Determine the [x, y] coordinate at the center of the cell enclosing the given text.  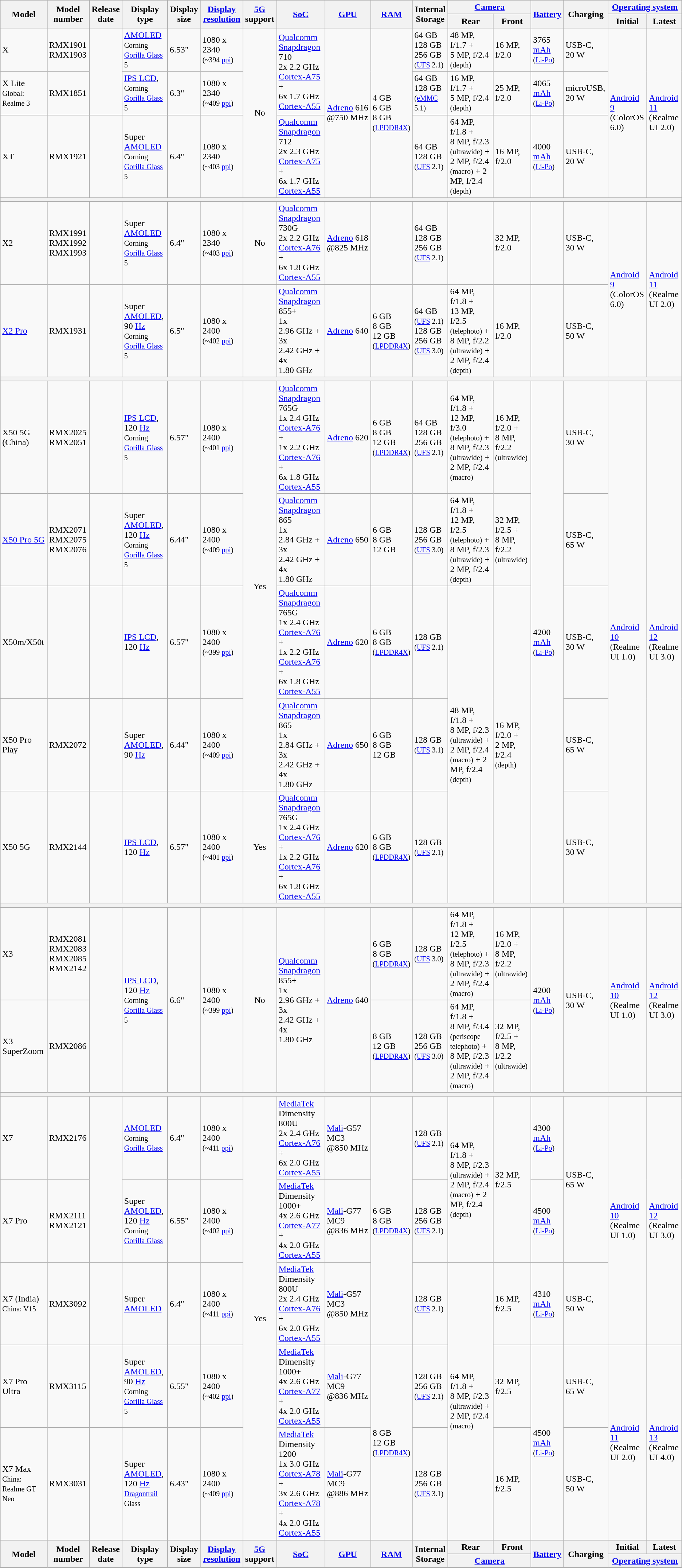
RMX1931 [68, 331]
RMX1901RMX1903 [68, 50]
X50 Pro 5G [24, 540]
RMX2086 [68, 1046]
Adreno 616@750 MHz [348, 113]
25 MP, f/2.0 [512, 93]
AMOLEDCorning Gorilla Glass 5 [145, 50]
6.53" [184, 50]
RMX2072 [68, 745]
RMX1991RMX1992RMX1993 [68, 243]
X50 5G (China) [24, 437]
RMX2081RMX2083RMX2085RMX2142 [68, 954]
X [24, 50]
64 MP, f/1.8 +13 MP, f/2.5 (telephoto) + 8 MP, f/2.2 (ultrawide) + 2 MP, f/2.4 (depth) [471, 331]
Super AMOLED, 120 HzCorning Gorilla Glass 5 [145, 540]
6.3" [184, 93]
AMOLEDCorning Gorilla Glass [145, 1138]
X50m/X50t [24, 642]
1080 x 2340(~394 ppi) [222, 50]
4300 mAh(Li-Po) [547, 1138]
Super AMOLED [145, 1304]
RMX2176 [68, 1138]
X LiteGlobal: Realme 3 [24, 93]
RMX1851 [68, 93]
Super AMOLED, 120 HzCorning Gorilla Glass [145, 1221]
Qualcomm Snapdragon 7102x 2.2 GHz Cortex-A75 +6x 1.7 GHz Cortex-A55 [301, 71]
Adreno 618@825 MHz [348, 243]
RMX2071RMX2075RMX2076 [68, 540]
RMX3115 [68, 1386]
IPS LCD,Corning Gorilla Glass 5 [145, 93]
RMX3092 [68, 1304]
64 MP, f/1.8 +12 MP, f/2.5 (telephoto) + 8 MP, f/2.3 (ultrawide) + 2 MP, f/2.4 (depth) [471, 540]
RMX2025RMX2051 [68, 437]
48 MP, f/1.8 +8 MP, f/2.3 (ultrawide) + 2 MP, f/2.4 (macro) + 2 MP, f/2.4 (depth) [471, 744]
32 MP, f/2.0 [512, 243]
1080 x 2340(~409 ppi) [222, 93]
X7 (India)China: V15 [24, 1304]
16 MP, f/2.0 +2 MP, f/2.4 (depth) [512, 744]
microUSB, 20 W [586, 93]
Mali-G77 MC9@886 MHz [348, 1484]
64 GB128 GB(UFS 2.1) [430, 156]
Super AMOLED, 90 Hz [145, 745]
128 GB(UFS 3.0) [430, 954]
X2 [24, 243]
64 MP, f/1.8 +8 MP, f/3.4 (periscope telephoto) + 8 MP, f/2.3 (ultrawide) + 2 MP, f/2.4 (macro) [471, 1046]
MediaTek Dimensity 12001x 3.0 GHz Cortex-A78 +3x 2.6 GHz Cortex-A78 +4x 2.0 GHz Cortex-A55 [301, 1484]
X50 Pro Play [24, 745]
64 MP, f/1.8 +12 MP, f/2.5 (telephoto) + 8 MP, f/2.3 (ultrawide) + 2 MP, f/2.4 (macro) [471, 954]
64 MP, f/1.8 +8 MP, f/2.3 (ultrawide) + 2 MP, f/2.4 (macro) [471, 1401]
64 GB(UFS 2.1)128 GB256 GB(UFS 3.0) [430, 331]
X2 Pro [24, 331]
16 MP, f/1.7 +5 MP, f/2.4 (depth) [471, 93]
RMX3031 [68, 1484]
128 GB256 GB(UFS 3.1) [430, 1484]
Android 13(Realme UI 4.0) [665, 1442]
4 GB6 GB8 GB(LPDDR4X) [391, 113]
48 MP, f/1.7 +5 MP, f/2.4 (depth) [471, 50]
6.6" [184, 1000]
4310 mAh(Li-Po) [547, 1304]
4065 mAh(Li-Po) [547, 93]
4000 mAh(Li-Po) [547, 156]
X7 Pro [24, 1221]
X3 SuperZoom [24, 1046]
RMX2111RMX2121 [68, 1221]
128 GB(UFS 3.1) [430, 745]
Qualcomm Snapdragon 730G2x 2.2 GHz Cortex-A76 +6x 1.8 GHz Cortex-A55 [301, 243]
X3 [24, 954]
64 MP, f/1.8 +12 MP, f/3.0 (telephoto) + 8 MP, f/2.3 (ultrawide) + 2 MP, f/2.4 (macro) [471, 437]
RMX2144 [68, 847]
6.43" [184, 1484]
X7 Pro Ultra [24, 1386]
6.5" [184, 331]
X7 [24, 1138]
64 GB128 GB(eMMC 5.1) [430, 93]
Qualcomm Snapdragon 7122x 2.3 GHz Cortex-A75 +6x 1.7 GHz Cortex-A55 [301, 156]
3765 mAh(Li-Po) [547, 50]
RMX1921 [68, 156]
X7 MaxChina: Realme GT Neo [24, 1484]
Super AMOLED, 120 HzDragontrail Glass [145, 1484]
XT [24, 156]
X50 5G [24, 847]
